Scan for the cell matching the given text and deliver its (X, Y) coordinate at center. 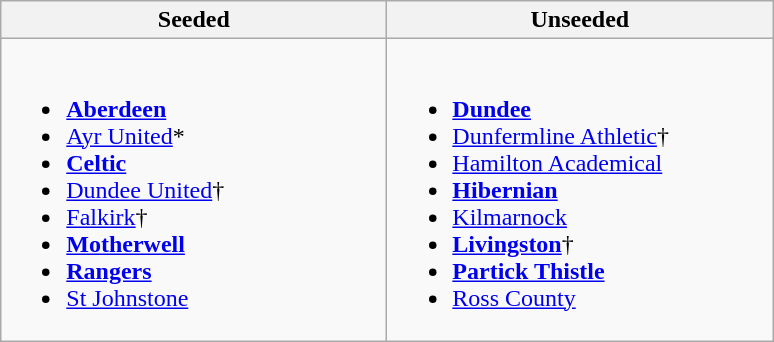
Seeded (194, 20)
AberdeenAyr United*CelticDundee United†Falkirk†MotherwellRangersSt Johnstone (194, 190)
DundeeDunfermline Athletic†Hamilton AcademicalHibernianKilmarnockLivingston†Partick ThistleRoss County (580, 190)
Unseeded (580, 20)
